Detect which cell encompasses the target text, then output its (X, Y) center coordinate. 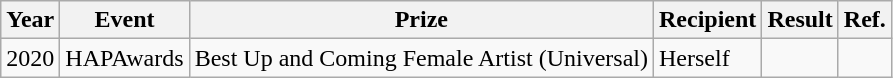
Herself (707, 58)
Ref. (864, 20)
Result (800, 20)
2020 (30, 58)
HAPAwards (124, 58)
Recipient (707, 20)
Event (124, 20)
Best Up and Coming Female Artist (Universal) (421, 58)
Year (30, 20)
Prize (421, 20)
